Output the (X, Y) coordinate of the center of the cell containing the given text.  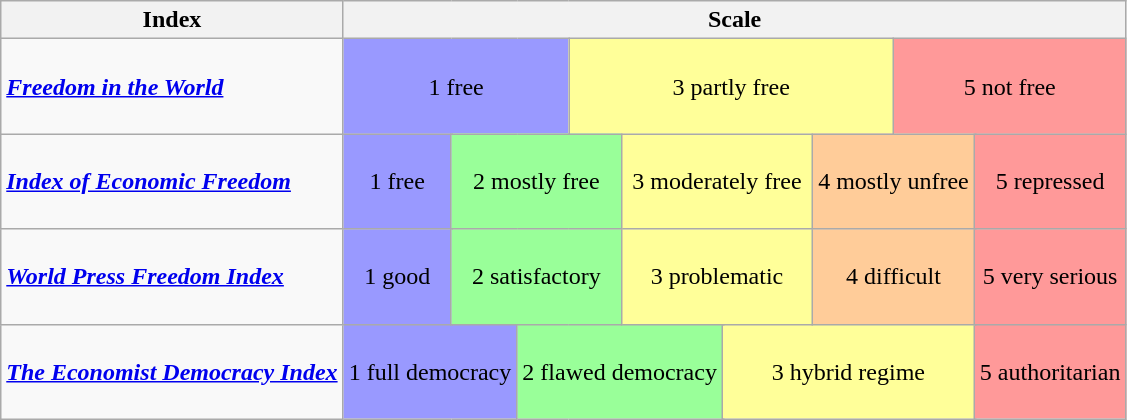
5 authoritarian (1050, 372)
5 repressed (1050, 182)
The Economist Democracy Index (172, 372)
3 hybrid regime (848, 372)
Freedom in the World (172, 86)
World Press Freedom Index (172, 276)
Scale (734, 20)
3 moderately free (716, 182)
1 full democracy (430, 372)
2 mostly free (536, 182)
3 problematic (716, 276)
4 difficult (894, 276)
Index of Economic Freedom (172, 182)
5 very serious (1050, 276)
3 partly free (731, 86)
4 mostly unfree (894, 182)
1 good (397, 276)
2 satisfactory (536, 276)
2 flawed democracy (620, 372)
Index (172, 20)
5 not free (1010, 86)
